Detect which cell encompasses the target text, then output its [x, y] center coordinate. 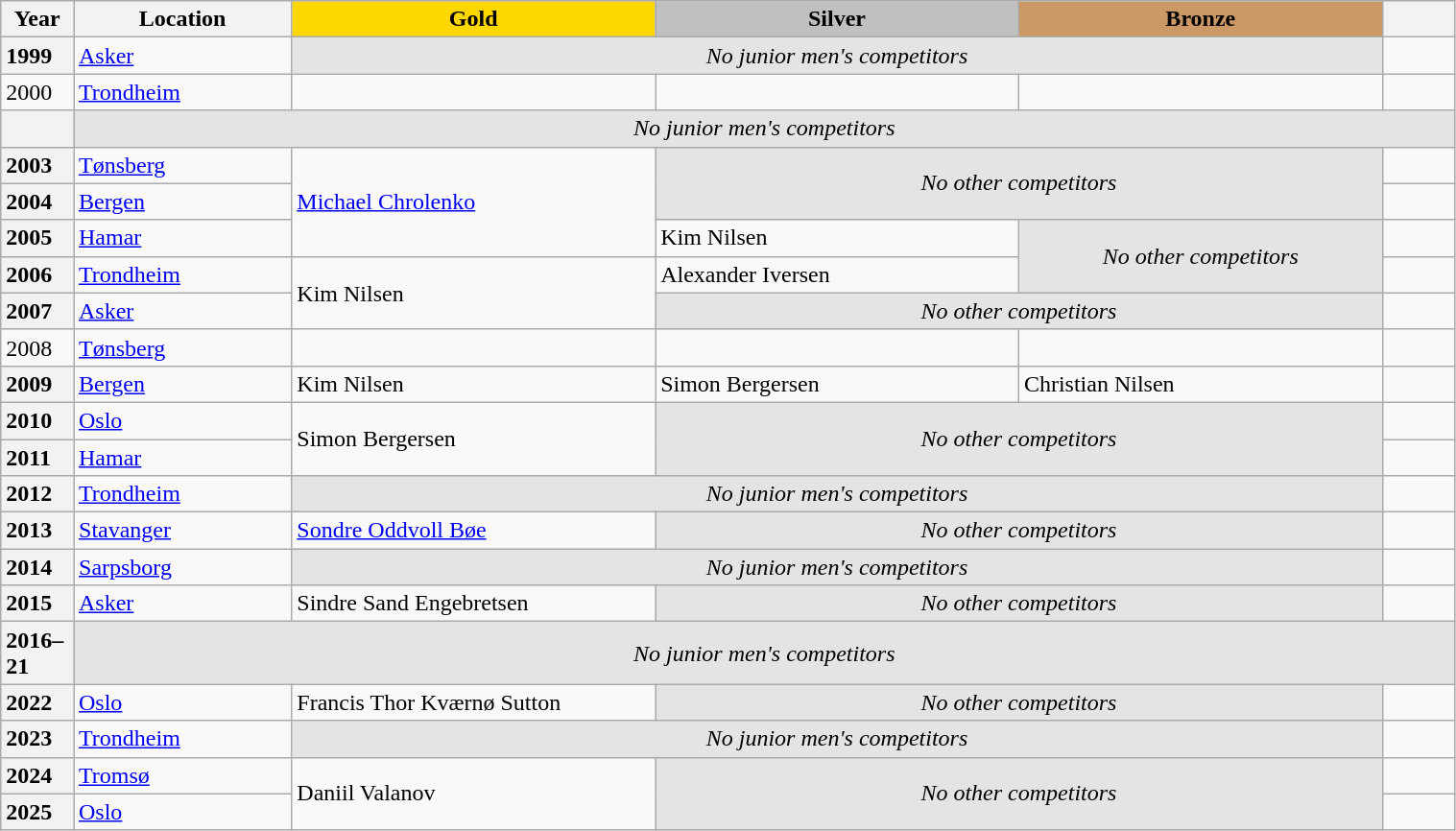
Tromsø [182, 775]
2006 [37, 274]
Christian Nilsen [1200, 384]
Francis Thor Kværnø Sutton [474, 702]
Gold [474, 19]
1999 [37, 56]
2013 [37, 531]
Sindre Sand Engebretsen [474, 604]
2010 [37, 420]
2007 [37, 311]
2000 [37, 92]
2003 [37, 165]
Bronze [1200, 19]
Silver [837, 19]
2012 [37, 494]
2009 [37, 384]
2016–21 [37, 653]
2024 [37, 775]
2004 [37, 202]
2025 [37, 812]
Sarpsborg [182, 567]
Michael Chrolenko [474, 202]
2005 [37, 238]
Alexander Iversen [837, 274]
Year [37, 19]
2008 [37, 347]
Sondre Oddvoll Bøe [474, 531]
2014 [37, 567]
Location [182, 19]
2015 [37, 604]
Stavanger [182, 531]
2022 [37, 702]
Daniil Valanov [474, 794]
2011 [37, 458]
2023 [37, 739]
